Identify which cell holds the provided text, then report its [X, Y] central coordinate. 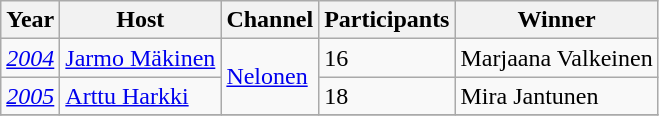
18 [387, 96]
Year [30, 20]
Jarmo Mäkinen [140, 58]
Marjaana Valkeinen [556, 58]
Nelonen [270, 77]
Mira Jantunen [556, 96]
Participants [387, 20]
Arttu Harkki [140, 96]
16 [387, 58]
Channel [270, 20]
2004 [30, 58]
2005 [30, 96]
Winner [556, 20]
Host [140, 20]
